Extract the (X, Y) coordinate from the center of the cell holding the provided text.  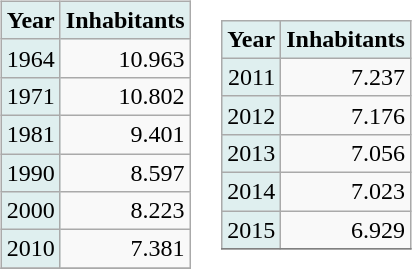
9.401 (125, 134)
8.597 (125, 173)
7.056 (346, 153)
10.963 (125, 58)
1971 (30, 96)
2000 (30, 211)
2013 (252, 153)
8.223 (125, 211)
7.023 (346, 192)
2014 (252, 192)
7.381 (125, 249)
1990 (30, 173)
7.176 (346, 115)
2012 (252, 115)
1964 (30, 58)
1981 (30, 134)
2011 (252, 77)
2015 (252, 230)
2010 (30, 249)
10.802 (125, 96)
6.929 (346, 230)
7.237 (346, 77)
